For the text-containing cell, return its midpoint in (X, Y) coordinate format. 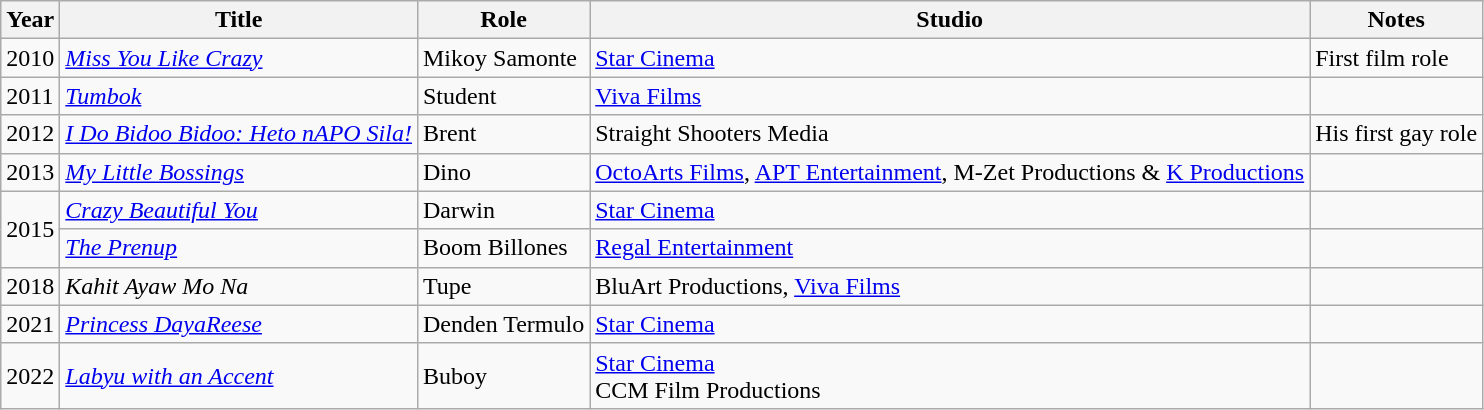
My Little Bossings (239, 172)
2013 (30, 172)
BluArt Productions, Viva Films (950, 286)
2015 (30, 229)
Regal Entertainment (950, 248)
Student (503, 96)
Miss You Like Crazy (239, 58)
First film role (1396, 58)
Dino (503, 172)
Brent (503, 134)
The Prenup (239, 248)
2018 (30, 286)
Crazy Beautiful You (239, 210)
2012 (30, 134)
Role (503, 20)
Princess DayaReese (239, 324)
His first gay role (1396, 134)
Straight Shooters Media (950, 134)
Darwin (503, 210)
Tumbok (239, 96)
Star Cinema CCM Film Productions (950, 376)
Denden Termulo (503, 324)
Boom Billones (503, 248)
Viva Films (950, 96)
Year (30, 20)
Notes (1396, 20)
Labyu with an Accent (239, 376)
Title (239, 20)
2021 (30, 324)
2010 (30, 58)
Buboy (503, 376)
Tupe (503, 286)
2022 (30, 376)
I Do Bidoo Bidoo: Heto nAPO Sila! (239, 134)
Studio (950, 20)
Mikoy Samonte (503, 58)
2011 (30, 96)
Kahit Ayaw Mo Na (239, 286)
OctoArts Films, APT Entertainment, M-Zet Productions & K Productions (950, 172)
